Pinpoint the cell where the given text exists, returning its [x, y] midpoint coordinate. 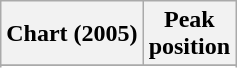
Peakposition [189, 34]
Chart (2005) [72, 34]
